Scan for the cell matching the given text and deliver its (X, Y) coordinate at center. 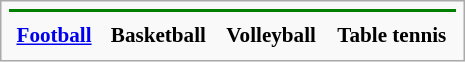
Basketball (158, 35)
Football (54, 35)
Volleyball (272, 35)
Table tennis (392, 35)
